Scan for the cell matching the given text and deliver its [X, Y] coordinate at center. 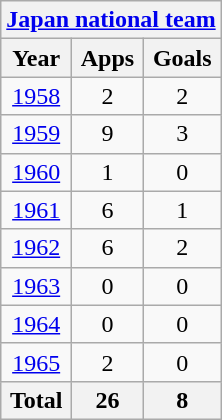
Apps [108, 58]
1960 [36, 172]
1959 [36, 134]
1964 [36, 324]
1963 [36, 286]
3 [182, 134]
1958 [36, 96]
Japan national team [111, 20]
Goals [182, 58]
1961 [36, 210]
8 [182, 400]
26 [108, 400]
9 [108, 134]
Year [36, 58]
1965 [36, 362]
Total [36, 400]
1962 [36, 248]
